Pinpoint the cell where the given text exists, returning its [X, Y] midpoint coordinate. 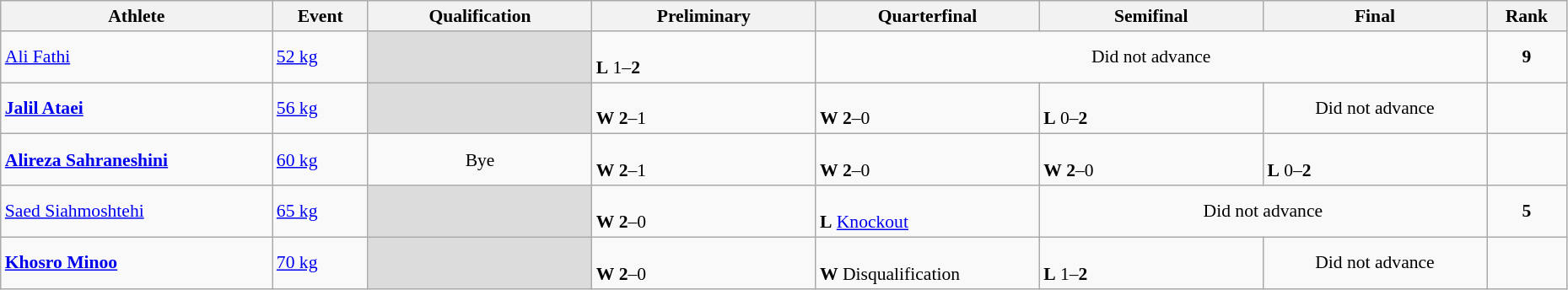
Ali Fathi [137, 57]
Event [321, 16]
56 kg [321, 108]
60 kg [321, 160]
Saed Siahmoshtehi [137, 211]
9 [1527, 57]
Semifinal [1150, 16]
Rank [1527, 16]
65 kg [321, 211]
52 kg [321, 57]
Athlete [137, 16]
Quarterfinal [928, 16]
Jalil Ataei [137, 108]
L Knockout [928, 211]
Preliminary [703, 16]
Qualification [479, 16]
Alireza Sahraneshini [137, 160]
5 [1527, 211]
Final [1375, 16]
Khosro Minoo [137, 263]
W Disqualification [928, 263]
70 kg [321, 263]
Bye [479, 160]
